Search for the cell housing the specified text and yield its [x, y] center coordinate. 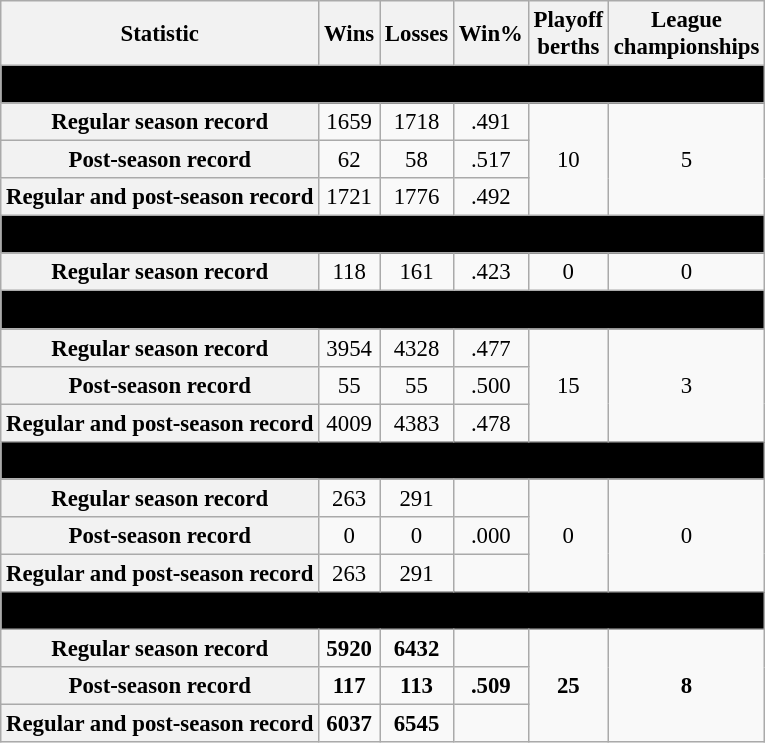
.492 [490, 197]
6545 [417, 724]
.517 [490, 160]
6432 [417, 648]
.478 [490, 423]
25 [568, 686]
62 [350, 160]
.500 [490, 385]
8 [686, 686]
113 [417, 686]
.491 [490, 122]
5920 [350, 648]
1776 [417, 197]
4383 [417, 423]
.477 [490, 348]
.423 [490, 273]
Playoffberths [568, 34]
10 [568, 160]
All-time records (1934–55, 1956–57, 1961–present) [383, 611]
3954 [350, 348]
Win% [490, 34]
58 [417, 160]
Syracuse Chiefs (Eastern League) (1956–1957) [383, 235]
.000 [490, 536]
1718 [417, 122]
3 [686, 386]
1721 [350, 197]
Statistic [160, 34]
Losses [417, 34]
118 [350, 273]
5 [686, 160]
.509 [490, 686]
4009 [350, 423]
1659 [350, 122]
117 [350, 686]
Leaguechampionships [686, 34]
Wins [350, 34]
6037 [350, 724]
15 [568, 386]
161 [417, 273]
4328 [417, 348]
Syracuse Mets (2019–present) [383, 460]
Original Syracuse Chiefs (1934–1955) [383, 85]
Second Syracuse Chiefs / SkyChiefs (1961–2018) [383, 310]
